Pinpoint the cell where the given text exists, returning its [x, y] midpoint coordinate. 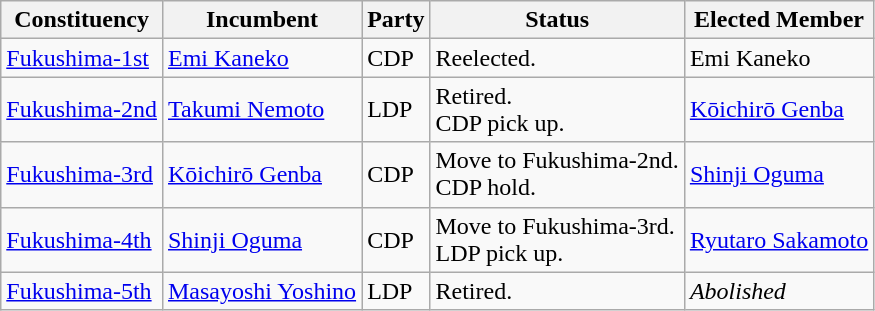
Retired. [557, 291]
Retired.CDP pick up. [557, 110]
Party [396, 20]
Fukushima-5th [82, 291]
Fukushima-2nd [82, 110]
Fukushima-1st [82, 58]
Fukushima-4th [82, 240]
Fukushima-3rd [82, 174]
Move to Fukushima-3rd.LDP pick up. [557, 240]
Incumbent [262, 20]
Status [557, 20]
Elected Member [778, 20]
Abolished [778, 291]
Takumi Nemoto [262, 110]
Move to Fukushima-2nd.CDP hold. [557, 174]
Masayoshi Yoshino [262, 291]
Reelected. [557, 58]
Constituency [82, 20]
Ryutaro Sakamoto [778, 240]
